Extract the [x, y] coordinate from the center of the cell holding the provided text.  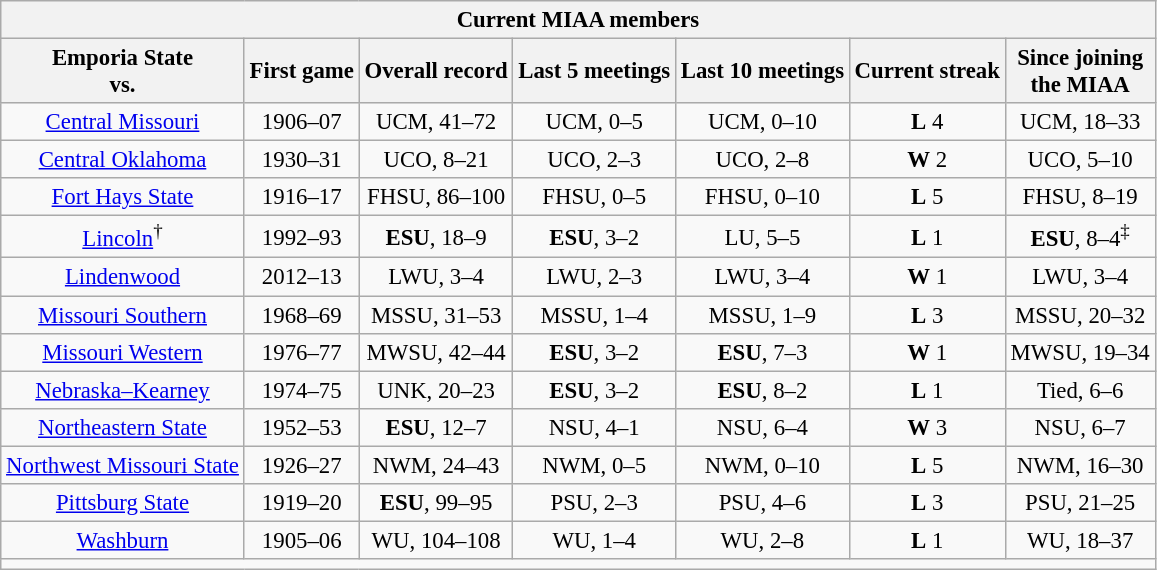
1992–93 [302, 237]
ESU, 7–3 [762, 352]
Northeastern State [122, 427]
UCO, 2–3 [594, 160]
1968–69 [302, 315]
2012–13 [302, 277]
UCM, 18–33 [1080, 122]
NWM, 0–5 [594, 465]
Northwest Missouri State [122, 465]
WU, 2–8 [762, 540]
MWSU, 42–44 [436, 352]
First game [302, 72]
WU, 104–108 [436, 540]
Pittsburg State [122, 503]
UCM, 41–72 [436, 122]
Missouri Western [122, 352]
Last 10 meetings [762, 72]
1952–53 [302, 427]
MSSU, 20–32 [1080, 315]
Missouri Southern [122, 315]
NSU, 4–1 [594, 427]
1905–06 [302, 540]
Last 5 meetings [594, 72]
W 2 [927, 160]
FHSU, 0–10 [762, 197]
ESU, 99–95 [436, 503]
UNK, 20–23 [436, 390]
ESU, 8–2 [762, 390]
ESU, 8–4‡ [1080, 237]
FHSU, 8–19 [1080, 197]
MSSU, 1–9 [762, 315]
NSU, 6–7 [1080, 427]
Central Oklahoma [122, 160]
PSU, 2–3 [594, 503]
UCO, 8–21 [436, 160]
LWU, 2–3 [594, 277]
PSU, 4–6 [762, 503]
1974–75 [302, 390]
Current streak [927, 72]
Nebraska–Kearney [122, 390]
Central Missouri [122, 122]
Current MIAA members [578, 20]
FHSU, 86–100 [436, 197]
Overall record [436, 72]
Washburn [122, 540]
L 4 [927, 122]
1976–77 [302, 352]
FHSU, 0–5 [594, 197]
MWSU, 19–34 [1080, 352]
UCM, 0–10 [762, 122]
1916–17 [302, 197]
1906–07 [302, 122]
LU, 5–5 [762, 237]
UCO, 5–10 [1080, 160]
MSSU, 1–4 [594, 315]
PSU, 21–25 [1080, 503]
W 3 [927, 427]
1930–31 [302, 160]
Fort Hays State [122, 197]
MSSU, 31–53 [436, 315]
ESU, 12–7 [436, 427]
NWM, 16–30 [1080, 465]
UCO, 2–8 [762, 160]
WU, 1–4 [594, 540]
WU, 18–37 [1080, 540]
UCM, 0–5 [594, 122]
Emporia Statevs. [122, 72]
Lindenwood [122, 277]
NWM, 24–43 [436, 465]
ESU, 18–9 [436, 237]
Lincoln† [122, 237]
1919–20 [302, 503]
Since joiningthe MIAA [1080, 72]
Tied, 6–6 [1080, 390]
NSU, 6–4 [762, 427]
1926–27 [302, 465]
NWM, 0–10 [762, 465]
